Return [x, y] of the center of cell containing provided text 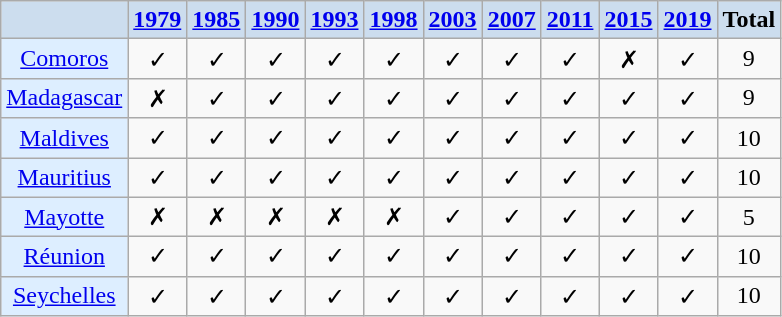
5 [749, 217]
2011 [570, 20]
Madagascar [64, 98]
Maldives [64, 138]
Total [749, 20]
Seychelles [64, 296]
Comoros [64, 59]
Réunion [64, 257]
1998 [394, 20]
2015 [628, 20]
1985 [216, 20]
1979 [158, 20]
Mayotte [64, 217]
1993 [334, 20]
2007 [512, 20]
2019 [688, 20]
Mauritius [64, 178]
1990 [276, 20]
2003 [452, 20]
